Search for the cell housing the specified text and yield its [X, Y] center coordinate. 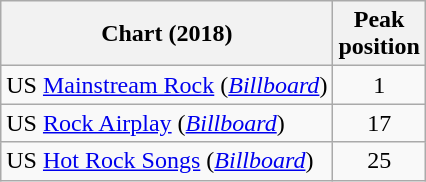
US Rock Airplay (Billboard) [167, 123]
US Mainstream Rock (Billboard) [167, 85]
17 [379, 123]
Chart (2018) [167, 34]
1 [379, 85]
25 [379, 161]
Peakposition [379, 34]
US Hot Rock Songs (Billboard) [167, 161]
